Locate the cell with the specified text and output its [X, Y] center coordinate. 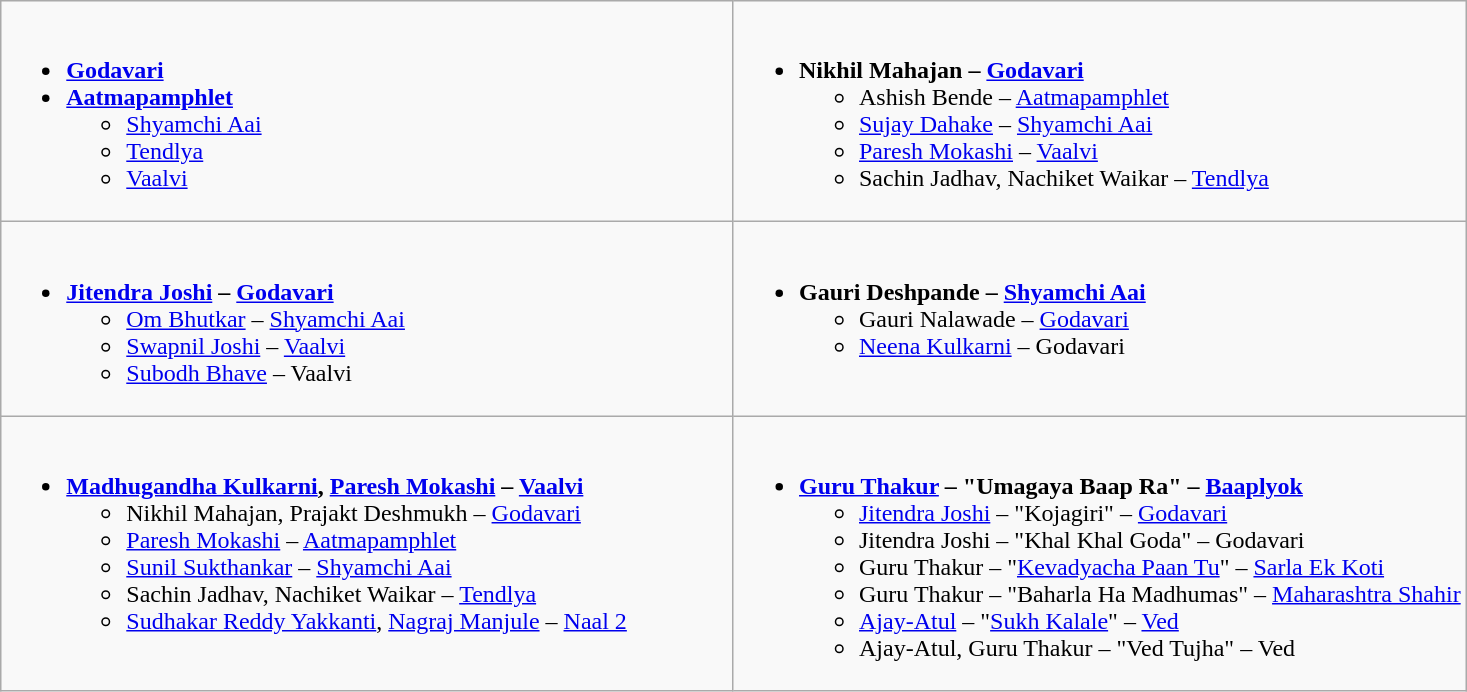
Gauri Deshpande – Shyamchi AaiGauri Nalawade – GodavariNeena Kulkarni – Godavari [1100, 319]
Jitendra Joshi – GodavariOm Bhutkar – Shyamchi AaiSwapnil Joshi – VaalviSubodh Bhave – Vaalvi [368, 319]
GodavariAatmapamphletShyamchi AaiTendlyaVaalvi [368, 112]
Nikhil Mahajan – GodavariAshish Bende – AatmapamphletSujay Dahake – Shyamchi AaiParesh Mokashi – VaalviSachin Jadhav, Nachiket Waikar – Tendlya [1100, 112]
